For the text-containing cell, return its midpoint in (x, y) coordinate format. 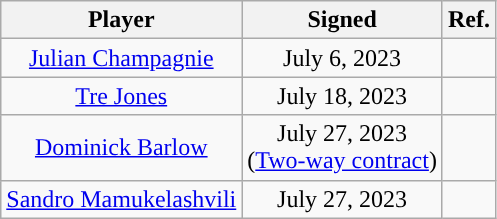
Julian Champagnie (122, 58)
July 27, 2023 (342, 199)
Signed (342, 20)
Player (122, 20)
Ref. (468, 20)
Sandro Mamukelashvili (122, 199)
July 27, 2023(Two-way contract) (342, 148)
Dominick Barlow (122, 148)
July 6, 2023 (342, 58)
Tre Jones (122, 96)
July 18, 2023 (342, 96)
